From the cell containing the given text, extract its center point as [X, Y] coordinate. 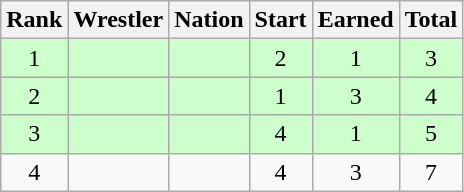
7 [431, 172]
Total [431, 20]
Rank [34, 20]
Earned [356, 20]
Start [280, 20]
Nation [209, 20]
5 [431, 134]
Wrestler [118, 20]
